Pinpoint the cell where the given text exists, returning its (X, Y) midpoint coordinate. 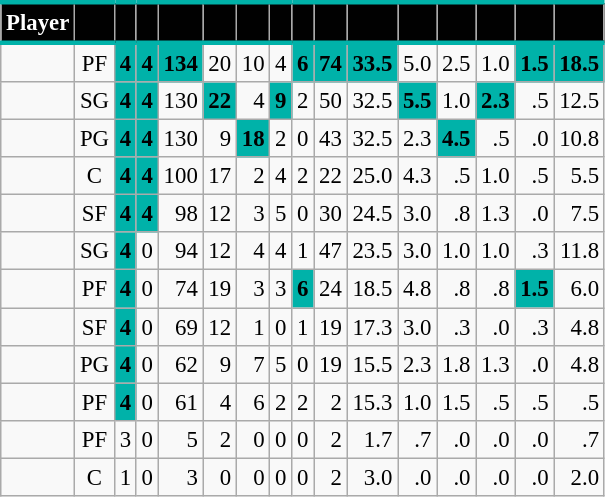
12.5 (579, 101)
98 (180, 214)
4.3 (418, 176)
62 (180, 364)
30 (330, 214)
6.0 (579, 289)
24.5 (372, 214)
7.5 (579, 214)
15.5 (372, 364)
17.3 (372, 327)
10 (252, 62)
11.8 (579, 251)
20 (220, 62)
15.3 (372, 402)
33.5 (372, 62)
94 (180, 251)
25.0 (372, 176)
43 (330, 139)
7 (252, 364)
23.5 (372, 251)
1.8 (456, 364)
1.7 (372, 439)
61 (180, 402)
134 (180, 62)
Player (38, 22)
17 (220, 176)
5.0 (418, 62)
10.8 (579, 139)
69 (180, 327)
47 (330, 251)
100 (180, 176)
2.0 (579, 477)
50 (330, 101)
2.5 (456, 62)
18 (252, 139)
4.5 (456, 139)
24 (330, 289)
